Return the (x, y) coordinate for the center point of the cell that contains the specified text.  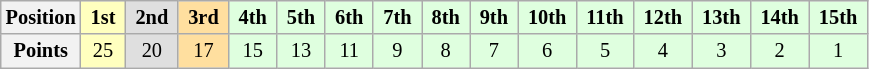
4th (253, 17)
8th (446, 17)
13 (301, 51)
3 (721, 51)
5 (604, 51)
1st (104, 17)
12th (663, 17)
5th (301, 17)
7th (397, 17)
6 (547, 51)
6th (349, 17)
Points (41, 51)
9 (397, 51)
2nd (152, 17)
15th (838, 17)
15 (253, 51)
1 (838, 51)
9th (494, 17)
7 (494, 51)
Position (41, 17)
11th (604, 17)
3rd (203, 17)
25 (104, 51)
4 (663, 51)
20 (152, 51)
8 (446, 51)
13th (721, 17)
14th (779, 17)
10th (547, 17)
17 (203, 51)
11 (349, 51)
2 (779, 51)
